For the text-containing cell, return its midpoint in (x, y) coordinate format. 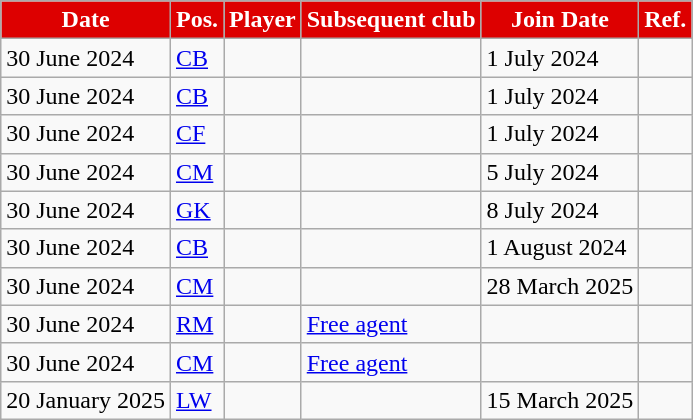
Join Date (560, 20)
20 January 2025 (86, 400)
5 July 2024 (560, 172)
Pos. (196, 20)
GK (196, 210)
Player (263, 20)
CF (196, 134)
8 July 2024 (560, 210)
28 March 2025 (560, 286)
Subsequent club (391, 20)
Ref. (666, 20)
15 March 2025 (560, 400)
1 August 2024 (560, 248)
RM (196, 324)
Date (86, 20)
LW (196, 400)
